Determine the [x, y] coordinate at the center of the cell enclosing the given text.  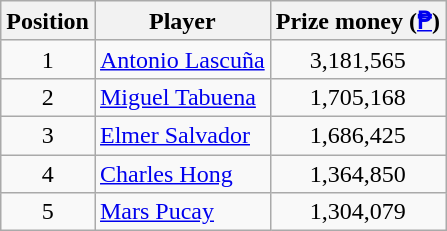
Prize money (₱) [358, 21]
Miguel Tabuena [182, 97]
1,686,425 [358, 135]
Antonio Lascuña [182, 59]
5 [48, 212]
3 [48, 135]
1 [48, 59]
4 [48, 173]
Charles Hong [182, 173]
Mars Pucay [182, 212]
Elmer Salvador [182, 135]
1,705,168 [358, 97]
Position [48, 21]
1,304,079 [358, 212]
1,364,850 [358, 173]
Player [182, 21]
2 [48, 97]
3,181,565 [358, 59]
